Scan for the cell matching the given text and deliver its [x, y] coordinate at center. 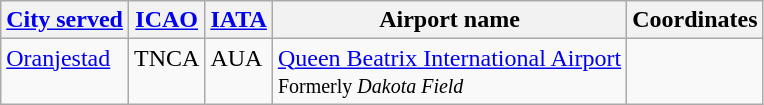
IATA [239, 20]
Coordinates [695, 20]
Queen Beatrix International AirportFormerly Dakota Field [449, 72]
Oranjestad [65, 72]
AUA [239, 72]
TNCA [166, 72]
ICAO [166, 20]
Airport name [449, 20]
City served [65, 20]
